Search for the cell housing the specified text and yield its (X, Y) center coordinate. 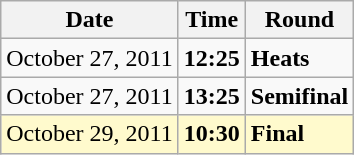
Heats (299, 58)
Semifinal (299, 96)
Date (90, 20)
Time (212, 20)
Round (299, 20)
13:25 (212, 96)
12:25 (212, 58)
October 29, 2011 (90, 134)
Final (299, 134)
10:30 (212, 134)
